Capture the cell that displays the provided text and extract its (x, y) central coordinate. 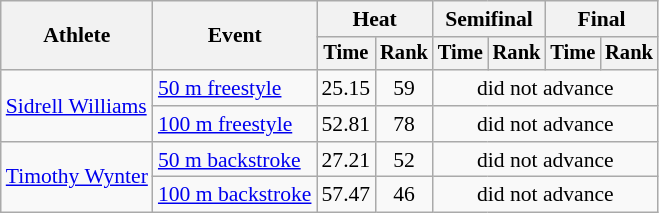
Timothy Wynter (77, 178)
27.21 (346, 160)
Sidrell Williams (77, 106)
52.81 (346, 124)
Athlete (77, 36)
57.47 (346, 195)
50 m freestyle (235, 88)
100 m freestyle (235, 124)
78 (404, 124)
59 (404, 88)
46 (404, 195)
100 m backstroke (235, 195)
Heat (374, 19)
50 m backstroke (235, 160)
Final (601, 19)
25.15 (346, 88)
Semifinal (489, 19)
52 (404, 160)
Event (235, 36)
